For the text-containing cell, return its midpoint in (x, y) coordinate format. 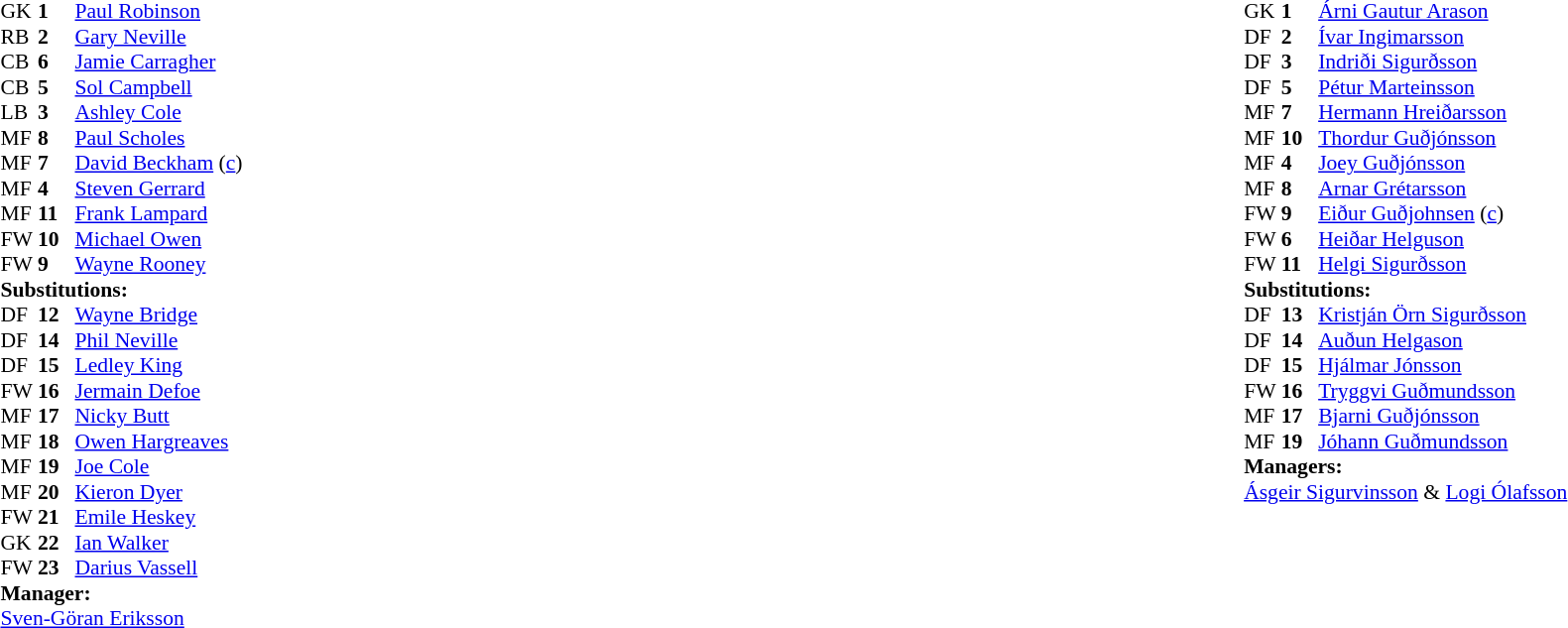
Ívar Ingimarsson (1442, 37)
Wayne Bridge (159, 314)
Bjarni Guðjónsson (1442, 416)
Michael Owen (159, 239)
22 (57, 543)
13 (1300, 314)
Jamie Carragher (159, 63)
Jóhann Guðmundsson (1442, 441)
Frank Lampard (159, 213)
LB (19, 112)
Arnar Grétarsson (1442, 188)
David Beckham (c) (159, 164)
Owen Hargreaves (159, 441)
Indriði Sigurðsson (1442, 63)
Tryggvi Guðmundsson (1442, 391)
Kieron Dyer (159, 492)
Jermain Defoe (159, 391)
Ledley King (159, 366)
Hermann Hreiðarsson (1442, 112)
21 (57, 517)
Emile Heskey (159, 517)
GK (19, 543)
RB (19, 37)
Heiðar Helguson (1442, 239)
Joe Cole (159, 467)
Joey Guðjónsson (1442, 164)
Ásgeir Sigurvinsson & Logi Ólafsson (1405, 492)
12 (57, 314)
Managers: (1405, 467)
Ian Walker (159, 543)
Darius Vassell (159, 568)
Sol Campbell (159, 87)
20 (57, 492)
23 (57, 568)
Thordur Guðjónsson (1442, 138)
Wayne Rooney (159, 265)
Auðun Helgason (1442, 340)
Paul Scholes (159, 138)
Nicky Butt (159, 416)
Steven Gerrard (159, 188)
Hjálmar Jónsson (1442, 366)
Kristján Örn Sigurðsson (1442, 314)
Gary Neville (159, 37)
Manager: (121, 593)
Pétur Marteinsson (1442, 87)
18 (57, 441)
Phil Neville (159, 340)
Eiður Guðjohnsen (c) (1442, 213)
Helgi Sigurðsson (1442, 265)
Ashley Cole (159, 112)
